Output the (X, Y) coordinate of the center of the cell containing the given text.  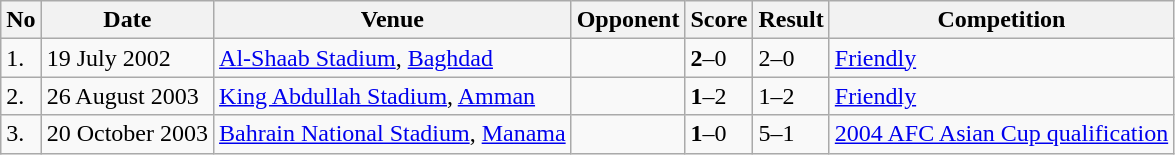
3. (21, 134)
2004 AFC Asian Cup qualification (1001, 134)
2. (21, 96)
Venue (393, 20)
No (21, 20)
26 August 2003 (127, 96)
Competition (1001, 20)
Al-Shaab Stadium, Baghdad (393, 58)
Date (127, 20)
King Abdullah Stadium, Amman (393, 96)
1–0 (719, 134)
1. (21, 58)
20 October 2003 (127, 134)
5–1 (791, 134)
Score (719, 20)
19 July 2002 (127, 58)
Bahrain National Stadium, Manama (393, 134)
Result (791, 20)
Opponent (628, 20)
